Detect which cell encompasses the target text, then output its [X, Y] center coordinate. 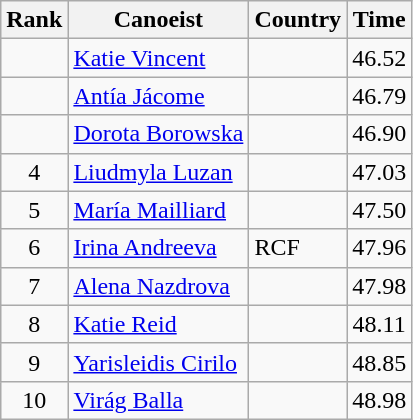
47.98 [380, 286]
47.96 [380, 248]
48.85 [380, 362]
47.03 [380, 172]
Katie Vincent [158, 58]
10 [34, 400]
Virág Balla [158, 400]
46.90 [380, 134]
Katie Reid [158, 324]
8 [34, 324]
5 [34, 210]
Yarisleidis Cirilo [158, 362]
Alena Nazdrova [158, 286]
46.52 [380, 58]
48.11 [380, 324]
Country [298, 20]
RCF [298, 248]
María Mailliard [158, 210]
Liudmyla Luzan [158, 172]
Irina Andreeva [158, 248]
46.79 [380, 96]
Antía Jácome [158, 96]
47.50 [380, 210]
Time [380, 20]
48.98 [380, 400]
Dorota Borowska [158, 134]
7 [34, 286]
Canoeist [158, 20]
4 [34, 172]
9 [34, 362]
Rank [34, 20]
6 [34, 248]
